Scan for the cell matching the given text and deliver its (X, Y) coordinate at center. 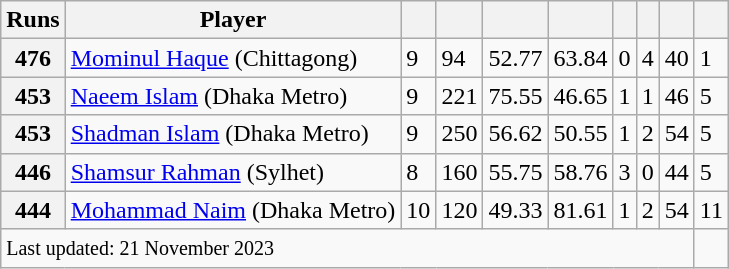
Naeem Islam (Dhaka Metro) (233, 96)
221 (460, 96)
10 (418, 210)
Mohammad Naim (Dhaka Metro) (233, 210)
40 (676, 58)
58.76 (580, 172)
52.77 (516, 58)
160 (460, 172)
476 (33, 58)
Shamsur Rahman (Sylhet) (233, 172)
250 (460, 134)
446 (33, 172)
46 (676, 96)
81.61 (580, 210)
49.33 (516, 210)
50.55 (580, 134)
75.55 (516, 96)
Last updated: 21 November 2023 (348, 248)
8 (418, 172)
3 (624, 172)
Mominul Haque (Chittagong) (233, 58)
63.84 (580, 58)
44 (676, 172)
56.62 (516, 134)
Runs (33, 20)
Shadman Islam (Dhaka Metro) (233, 134)
120 (460, 210)
Player (233, 20)
55.75 (516, 172)
94 (460, 58)
11 (711, 210)
444 (33, 210)
4 (648, 58)
46.65 (580, 96)
